For the text-containing cell, return its midpoint in (X, Y) coordinate format. 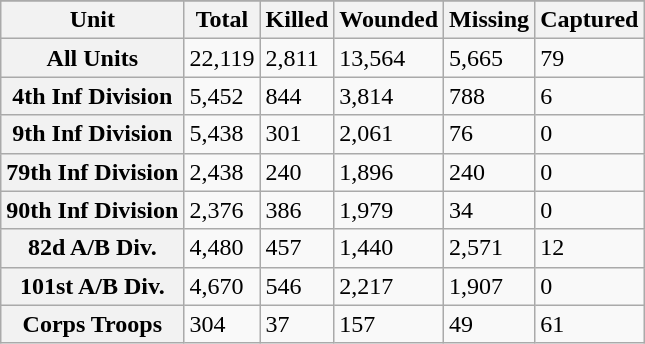
All Units (92, 58)
2,376 (222, 210)
6 (590, 96)
Total (222, 20)
1,907 (490, 286)
34 (490, 210)
22,119 (222, 58)
49 (490, 324)
79 (590, 58)
4,480 (222, 248)
2,217 (389, 286)
101st A/B Div. (92, 286)
79th Inf Division (92, 172)
Wounded (389, 20)
1,896 (389, 172)
12 (590, 248)
Killed (297, 20)
76 (490, 134)
788 (490, 96)
157 (389, 324)
5,438 (222, 134)
4,670 (222, 286)
1,979 (389, 210)
37 (297, 324)
2,571 (490, 248)
386 (297, 210)
5,665 (490, 58)
2,811 (297, 58)
Unit (92, 20)
304 (222, 324)
2,061 (389, 134)
82d A/B Div. (92, 248)
9th Inf Division (92, 134)
Missing (490, 20)
457 (297, 248)
4th Inf Division (92, 96)
13,564 (389, 58)
61 (590, 324)
546 (297, 286)
5,452 (222, 96)
1,440 (389, 248)
301 (297, 134)
90th Inf Division (92, 210)
844 (297, 96)
3,814 (389, 96)
2,438 (222, 172)
Corps Troops (92, 324)
Captured (590, 20)
